Capture the cell that displays the provided text and extract its (x, y) central coordinate. 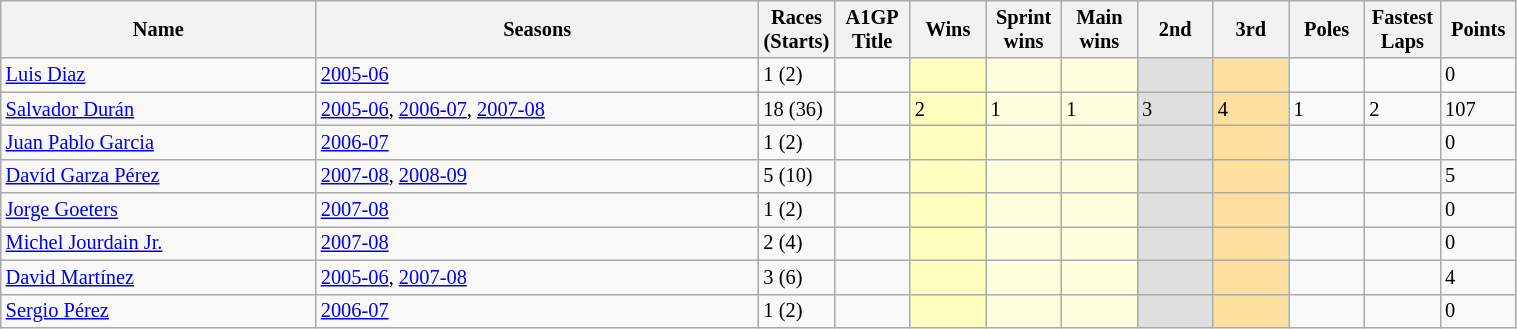
2005-06, 2007-08 (538, 277)
2 (4) (797, 243)
3rd (1251, 29)
Davíd Garza Pérez (158, 176)
A1GP Title (872, 29)
2007-08, 2008-09 (538, 176)
2nd (1175, 29)
Races(Starts) (797, 29)
Wins (948, 29)
5 (10) (797, 176)
Sprintwins (1024, 29)
Name (158, 29)
107 (1478, 109)
5 (1478, 176)
3 (6) (797, 277)
18 (36) (797, 109)
Juan Pablo Garcia (158, 142)
Points (1478, 29)
Seasons (538, 29)
Michel Jourdain Jr. (158, 243)
Sergio Pérez (158, 311)
2005-06 (538, 75)
Salvador Durán (158, 109)
Poles (1327, 29)
David Martínez (158, 277)
3 (1175, 109)
Mainwins (1100, 29)
2005-06, 2006-07, 2007-08 (538, 109)
Luis Diaz (158, 75)
FastestLaps (1403, 29)
Jorge Goeters (158, 210)
